Locate the cell with the specified text and output its (x, y) center coordinate. 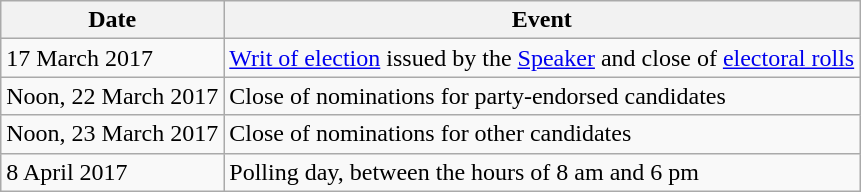
17 March 2017 (112, 58)
Polling day, between the hours of 8 am and 6 pm (542, 172)
Event (542, 20)
Writ of election issued by the Speaker and close of electoral rolls (542, 58)
Close of nominations for party-endorsed candidates (542, 96)
Noon, 22 March 2017 (112, 96)
Date (112, 20)
Noon, 23 March 2017 (112, 134)
Close of nominations for other candidates (542, 134)
8 April 2017 (112, 172)
